Pinpoint the cell where the given text exists, returning its [x, y] midpoint coordinate. 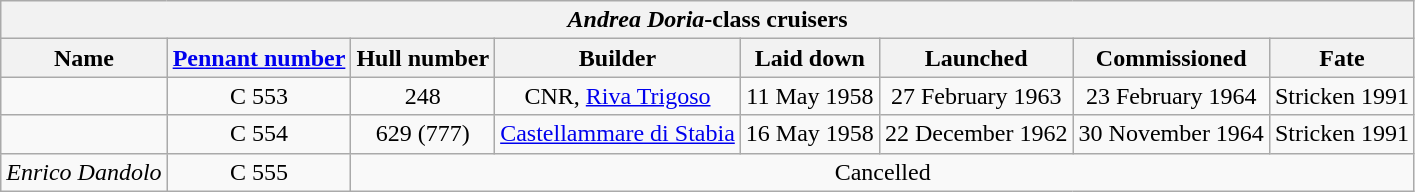
C 555 [259, 172]
Enrico Dandolo [84, 172]
Fate [1342, 58]
Castellammare di Stabia [618, 134]
11 May 1958 [810, 96]
Name [84, 58]
248 [423, 96]
C 554 [259, 134]
27 February 1963 [976, 96]
16 May 1958 [810, 134]
23 February 1964 [1171, 96]
Launched [976, 58]
22 December 1962 [976, 134]
Cancelled [883, 172]
C 553 [259, 96]
Pennant number [259, 58]
629 (777) [423, 134]
30 November 1964 [1171, 134]
Andrea Doria-class cruisers [708, 20]
Commissioned [1171, 58]
Builder [618, 58]
Hull number [423, 58]
Laid down [810, 58]
CNR, Riva Trigoso [618, 96]
